Locate the cell with the specified text and output its [X, Y] center coordinate. 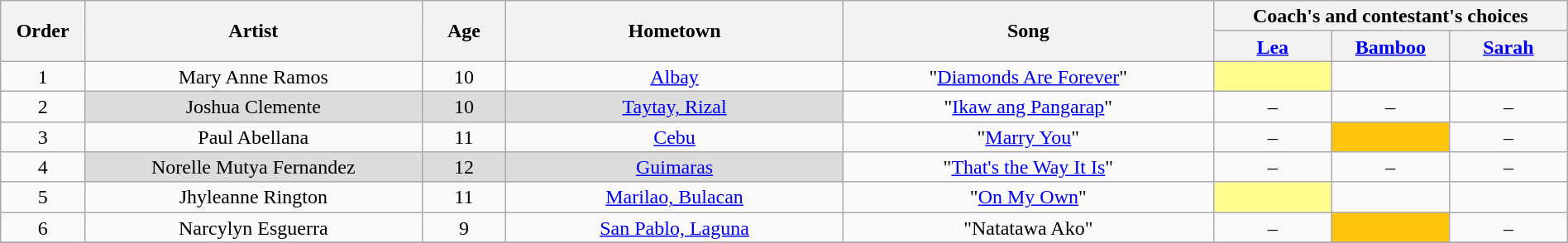
Mary Anne Ramos [253, 76]
"On My Own" [1028, 197]
2 [43, 106]
4 [43, 167]
9 [464, 228]
Coach's and contestant's choices [1390, 17]
Albay [675, 76]
Norelle Mutya Fernandez [253, 167]
Cebu [675, 137]
Lea [1272, 46]
Paul Abellana [253, 137]
San Pablo, Laguna [675, 228]
Narcylyn Esguerra [253, 228]
Order [43, 31]
Taytay, Rizal [675, 106]
Age [464, 31]
"That's the Way It Is" [1028, 167]
5 [43, 197]
Joshua Clemente [253, 106]
Bamboo [1391, 46]
3 [43, 137]
"Marry You" [1028, 137]
Song [1028, 31]
6 [43, 228]
Sarah [1508, 46]
Jhyleanne Rington [253, 197]
Guimaras [675, 167]
"Natatawa Ako" [1028, 228]
Hometown [675, 31]
1 [43, 76]
12 [464, 167]
"Diamonds Are Forever" [1028, 76]
Marilao, Bulacan [675, 197]
"Ikaw ang Pangarap" [1028, 106]
Artist [253, 31]
